Determine the (x, y) coordinate at the center of the cell enclosing the given text.  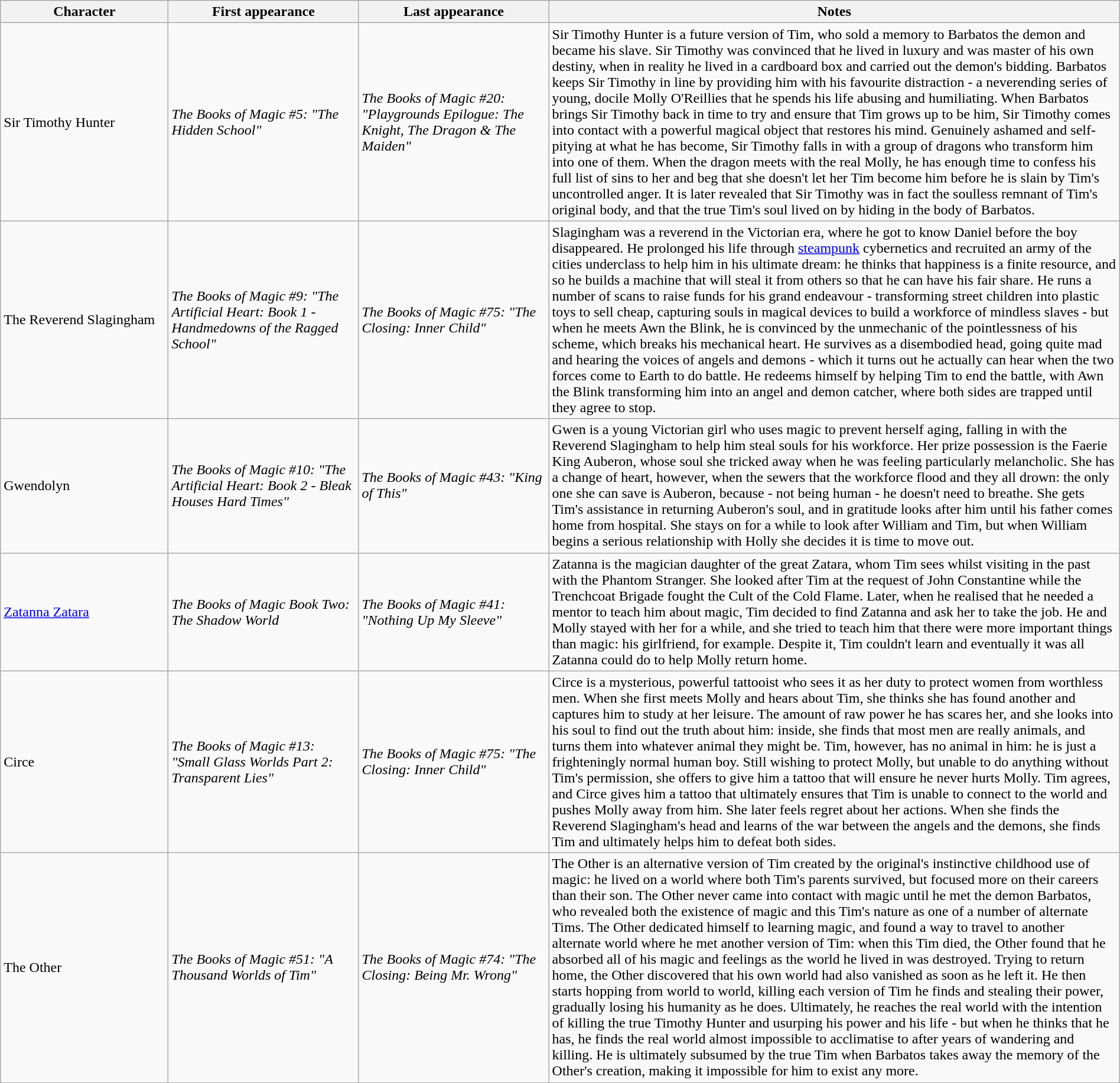
The Reverend Slagingham (84, 320)
The Books of Magic #51: "A Thousand Worlds of Tim" (263, 967)
Gwendolyn (84, 485)
Sir Timothy Hunter (84, 122)
Last appearance (454, 12)
The Books of Magic #20: "Playgrounds Epilogue: The Knight, The Dragon & The Maiden" (454, 122)
The Books of Magic #10: "The Artificial Heart: Book 2 - Bleak Houses Hard Times" (263, 485)
The Books of Magic #41: "Nothing Up My Sleeve" (454, 612)
Notes (834, 12)
Circe (84, 762)
The Books of Magic #43: "King of This" (454, 485)
The Books of Magic #5: "The Hidden School" (263, 122)
First appearance (263, 12)
The Books of Magic #9: "The Artificial Heart: Book 1 - Handmedowns of the Ragged School" (263, 320)
The Books of Magic #74: "The Closing: Being Mr. Wrong" (454, 967)
Zatanna Zatara (84, 612)
The Other (84, 967)
Character (84, 12)
The Books of Magic Book Two: The Shadow World (263, 612)
The Books of Magic #13: "Small Glass Worlds Part 2: Transparent Lies" (263, 762)
